Determine the [X, Y] coordinate at the center of the cell enclosing the given text.  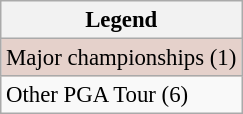
Other PGA Tour (6) [122, 95]
Legend [122, 20]
Major championships (1) [122, 58]
